Return the [x, y] coordinate for the center point of the cell that contains the specified text.  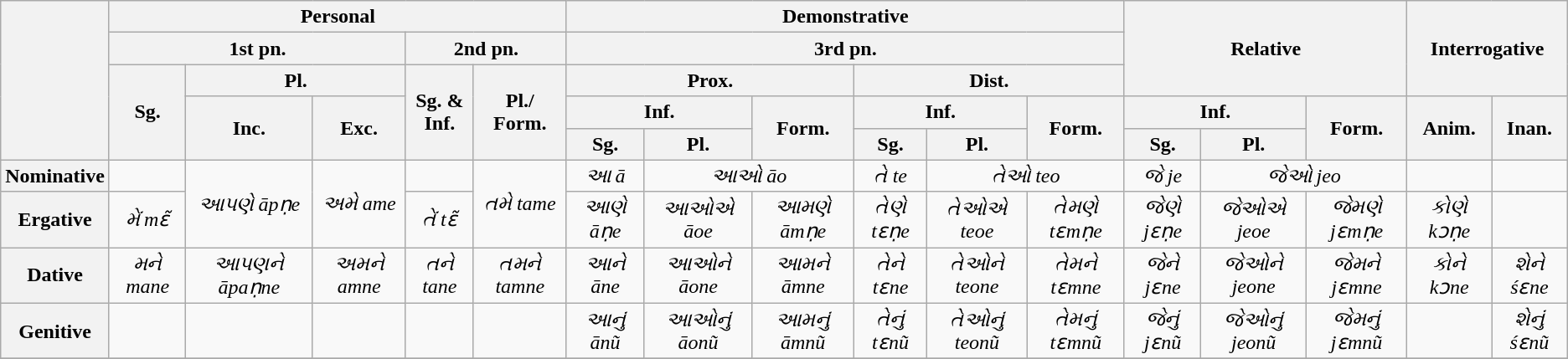
તેઓનું teonũ [977, 331]
તેઓને teone [977, 276]
જેમણે jɛmṇe [1357, 219]
1st pn. [257, 49]
અમે ame [359, 204]
Sg. &Inf. [439, 112]
તમને tamne [519, 276]
આનું ānũ [605, 331]
Anim. [1449, 128]
શેને śɛne [1529, 276]
તેઓએ teoe [977, 219]
આને āne [605, 276]
Personal [338, 17]
તેને tɛne [890, 276]
Interrogative [1488, 49]
તેમણે tɛmṇe [1075, 219]
Inan. [1529, 128]
2nd pn. [486, 49]
આઓ āo [749, 176]
તેનું tɛnũ [890, 331]
જેણે jɛṇe [1163, 219]
આમણે āmṇe [802, 219]
Exc. [359, 128]
આઓનું āonũ [699, 331]
આઓને āone [699, 276]
કોણે kɔṇe [1449, 219]
તમે tame [519, 204]
જેઓનું jeonũ [1253, 331]
Demonstrative [845, 17]
મને mane [147, 276]
Ergative [55, 219]
કોને kɔne [1449, 276]
તેમને tɛmne [1075, 276]
જેને jɛne [1163, 276]
Pl./Form. [519, 112]
તેં tɛ̃ [439, 219]
જેમને jɛmne [1357, 276]
Nominative [55, 176]
જેઓએ jeoe [1253, 219]
મેં mɛ̃ [147, 219]
Prox. [710, 80]
જેઓને jeone [1253, 276]
તેમનું tɛmnũ [1075, 331]
Inc. [250, 128]
આમને āmne [802, 276]
આમનું āmnũ [802, 331]
આણે āṇe [605, 219]
આપણે āpṇe [250, 204]
Relative [1265, 49]
આ ā [605, 176]
Genitive [55, 331]
Dist. [988, 80]
જેનું jɛnũ [1163, 331]
જે je [1163, 176]
આઓએ āoe [699, 219]
તને tane [439, 276]
જેઓ jeo [1304, 176]
જેમનું jɛmnũ [1357, 331]
તેઓ teo [1026, 176]
તેણે tɛṇe [890, 219]
તે te [890, 176]
Dative [55, 276]
3rd pn. [845, 49]
શેનું śɛnũ [1529, 331]
અમને amne [359, 276]
આપણને āpaṇne [250, 276]
